Return (X, Y) of the center of cell containing provided text 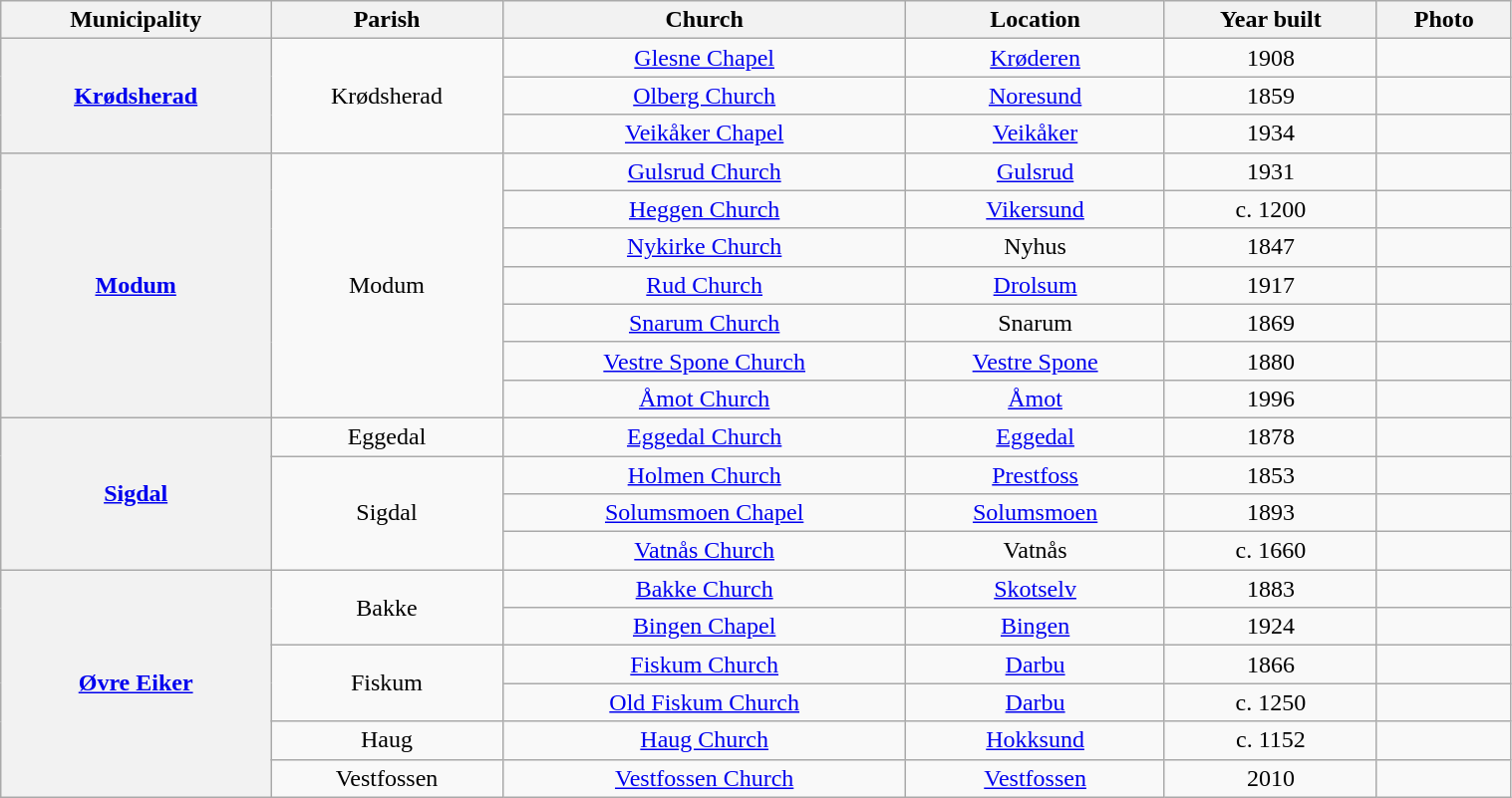
Solumsmoen (1035, 513)
Heggen Church (704, 209)
Snarum Church (704, 323)
c. 1250 (1270, 702)
Rud Church (704, 285)
Gulsrud Church (704, 171)
2010 (1270, 778)
Veikåker Chapel (704, 133)
Holmen Church (704, 475)
Nykirke Church (704, 247)
Bingen (1035, 627)
1859 (1270, 96)
1996 (1270, 399)
1934 (1270, 133)
c. 1152 (1270, 740)
Municipality (136, 20)
Old Fiskum Church (704, 702)
c. 1660 (1270, 551)
c. 1200 (1270, 209)
1866 (1270, 665)
Glesne Chapel (704, 58)
Haug (387, 740)
Vatnås (1035, 551)
Åmot Church (704, 399)
Hokksund (1035, 740)
Eggedal Church (704, 436)
1917 (1270, 285)
Snarum (1035, 323)
Bingen Chapel (704, 627)
Haug Church (704, 740)
Fiskum (387, 683)
1883 (1270, 589)
1878 (1270, 436)
Vikersund (1035, 209)
Gulsrud (1035, 171)
1924 (1270, 627)
Church (704, 20)
Drolsum (1035, 285)
1847 (1270, 247)
Photo (1443, 20)
Year built (1270, 20)
Nyhus (1035, 247)
1880 (1270, 361)
Bakke Church (704, 589)
Vestre Spone (1035, 361)
Bakke (387, 608)
1853 (1270, 475)
Åmot (1035, 399)
1931 (1270, 171)
Øvre Eiker (136, 683)
Solumsmoen Chapel (704, 513)
Vestre Spone Church (704, 361)
Fiskum Church (704, 665)
Skotselv (1035, 589)
1893 (1270, 513)
Vatnås Church (704, 551)
Noresund (1035, 96)
Location (1035, 20)
Olberg Church (704, 96)
Parish (387, 20)
1869 (1270, 323)
Vestfossen Church (704, 778)
Krøderen (1035, 58)
1908 (1270, 58)
Veikåker (1035, 133)
Prestfoss (1035, 475)
